For the text-containing cell, return its midpoint in (X, Y) coordinate format. 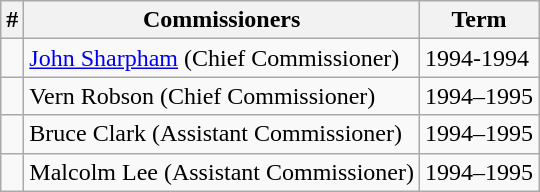
Vern Robson (Chief Commissioner) (222, 96)
John Sharpham (Chief Commissioner) (222, 58)
Malcolm Lee (Assistant Commissioner) (222, 172)
1994-1994 (478, 58)
Term (478, 20)
Commissioners (222, 20)
Bruce Clark (Assistant Commissioner) (222, 134)
# (12, 20)
